Capture the cell that displays the provided text and extract its [X, Y] central coordinate. 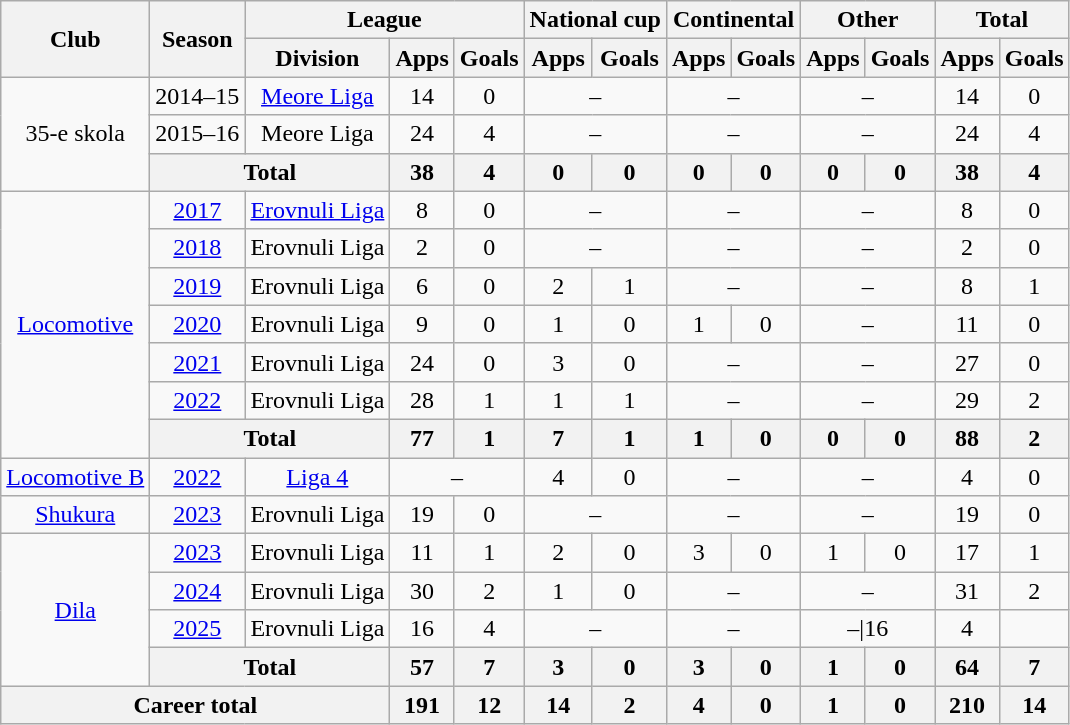
191 [422, 705]
31 [967, 591]
Career total [196, 705]
2015–16 [198, 134]
210 [967, 705]
Season [198, 39]
27 [967, 362]
88 [967, 438]
2018 [198, 248]
Liga 4 [318, 477]
64 [967, 667]
77 [422, 438]
17 [967, 553]
Club [76, 39]
16 [422, 629]
Division [318, 58]
2019 [198, 286]
6 [422, 286]
35-e skola [76, 134]
2025 [198, 629]
30 [422, 591]
League [384, 20]
29 [967, 400]
Other [868, 20]
Shukura [76, 515]
57 [422, 667]
2017 [198, 210]
Continental [733, 20]
Locomotive [76, 324]
–|16 [868, 629]
9 [422, 324]
2021 [198, 362]
Dila [76, 610]
National cup [595, 20]
Locomotive B [76, 477]
28 [422, 400]
2014–15 [198, 96]
2020 [198, 324]
2024 [198, 591]
12 [489, 705]
